Scan for the cell matching the given text and deliver its [x, y] coordinate at center. 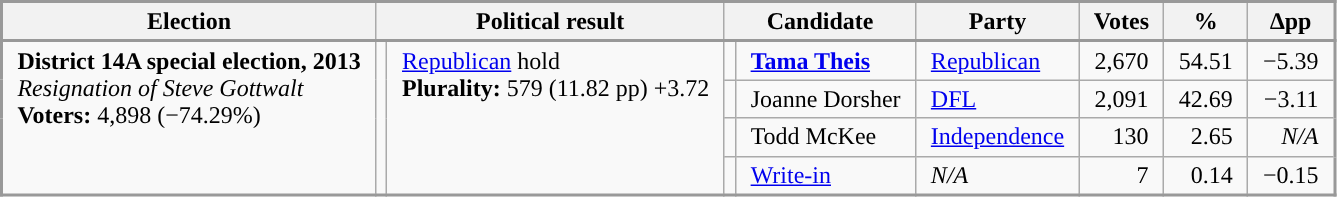
Republican [998, 60]
130 [1121, 137]
DFL [998, 99]
2,670 [1121, 60]
Independence [998, 137]
Republican holdPlurality: 579 (11.82 pp) +3.72 [556, 118]
0.14 [1206, 176]
Tama Theis [825, 60]
Votes [1121, 22]
Todd McKee [825, 137]
∆pp [1292, 22]
2,091 [1121, 99]
Party [998, 22]
Joanne Dorsher [825, 99]
Political result [550, 22]
2.65 [1206, 137]
54.51 [1206, 60]
Election [189, 22]
−5.39 [1292, 60]
−3.11 [1292, 99]
Write-in [825, 176]
District 14A special election, 2013Resignation of Steve GottwaltVoters: 4,898 (−74.29%) [189, 118]
7 [1121, 176]
42.69 [1206, 99]
Candidate [820, 22]
% [1206, 22]
−0.15 [1292, 176]
